Detect which cell encompasses the target text, then output its [X, Y] center coordinate. 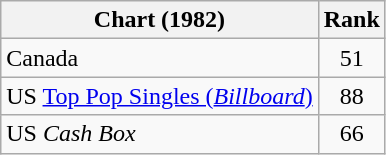
66 [352, 134]
Canada [160, 58]
Chart (1982) [160, 20]
88 [352, 96]
US Cash Box [160, 134]
US Top Pop Singles (Billboard) [160, 96]
Rank [352, 20]
51 [352, 58]
